Extract the (x, y) coordinate from the center of the cell holding the provided text.  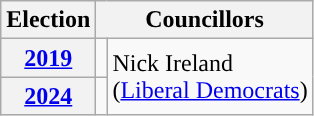
Nick Ireland(Liberal Democrats) (210, 77)
Election (48, 20)
Councillors (204, 20)
2019 (48, 58)
2024 (48, 96)
